Scan for the cell matching the given text and deliver its (x, y) coordinate at center. 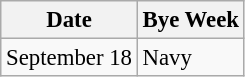
Bye Week (190, 20)
Date (69, 20)
September 18 (69, 58)
Navy (190, 58)
